Locate the cell with the specified text and output its [X, Y] center coordinate. 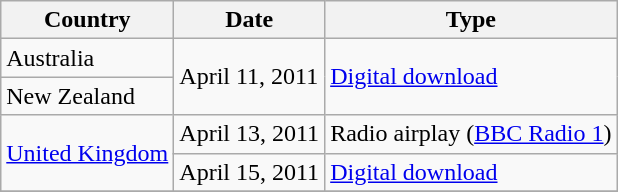
April 13, 2011 [250, 134]
Radio airplay (BBC Radio 1) [471, 134]
United Kingdom [88, 153]
April 11, 2011 [250, 77]
New Zealand [88, 96]
Type [471, 20]
Date [250, 20]
April 15, 2011 [250, 172]
Country [88, 20]
Australia [88, 58]
